Pinpoint the cell where the given text exists, returning its [X, Y] midpoint coordinate. 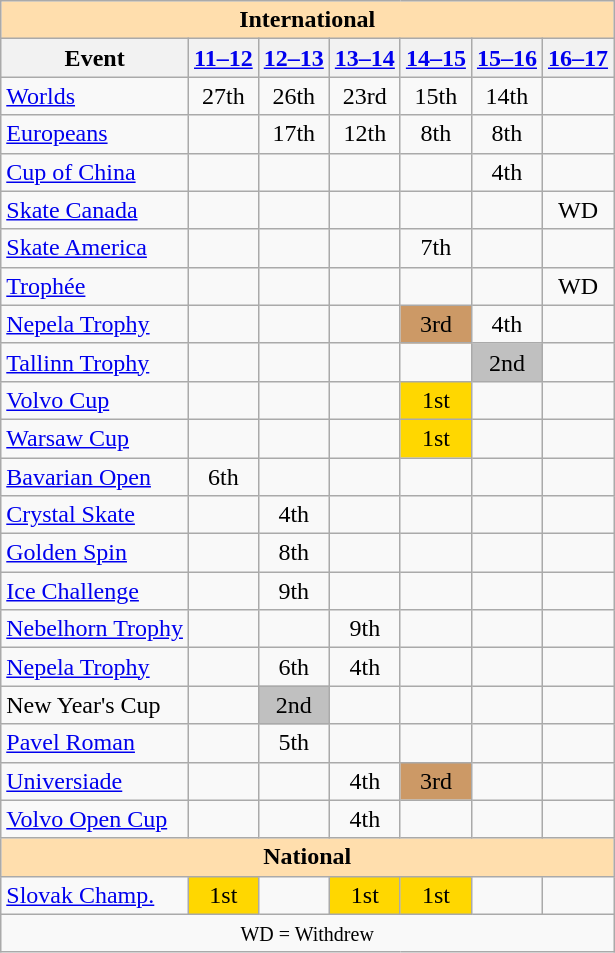
Warsaw Cup [95, 438]
16–17 [578, 58]
Pavel Roman [95, 743]
Event [95, 58]
Skate Canada [95, 210]
Crystal Skate [95, 515]
Europeans [95, 134]
27th [223, 96]
26th [294, 96]
15–16 [506, 58]
11–12 [223, 58]
Universiade [95, 781]
12th [364, 134]
7th [436, 248]
Slovak Champ. [95, 895]
New Year's Cup [95, 705]
WD = Withdrew [308, 933]
23rd [364, 96]
Ice Challenge [95, 591]
Worlds [95, 96]
15th [436, 96]
14–15 [436, 58]
Bavarian Open [95, 477]
17th [294, 134]
Skate America [95, 248]
Cup of China [95, 172]
International [308, 20]
12–13 [294, 58]
5th [294, 743]
Golden Spin [95, 553]
National [308, 857]
Nebelhorn Trophy [95, 629]
14th [506, 96]
Trophée [95, 286]
Tallinn Trophy [95, 362]
Volvo Cup [95, 400]
13–14 [364, 58]
Volvo Open Cup [95, 819]
